Provide the (X, Y) coordinate of the cell's center where the given text is located.  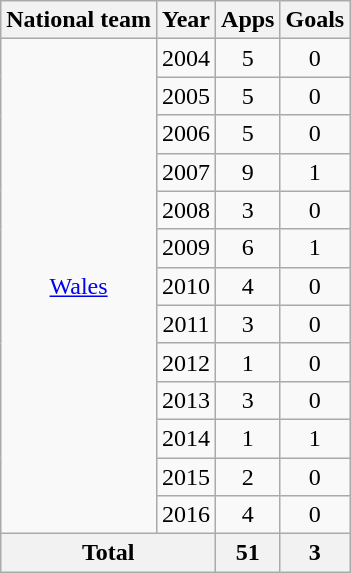
2015 (186, 477)
2011 (186, 324)
2 (248, 477)
Apps (248, 20)
2012 (186, 362)
2007 (186, 172)
51 (248, 553)
2009 (186, 248)
2016 (186, 515)
Goals (315, 20)
2008 (186, 210)
2004 (186, 58)
2010 (186, 286)
2014 (186, 438)
2005 (186, 96)
Total (108, 553)
National team (79, 20)
2006 (186, 134)
9 (248, 172)
2013 (186, 400)
Year (186, 20)
Wales (79, 286)
6 (248, 248)
